Identify which cell holds the provided text, then report its (X, Y) central coordinate. 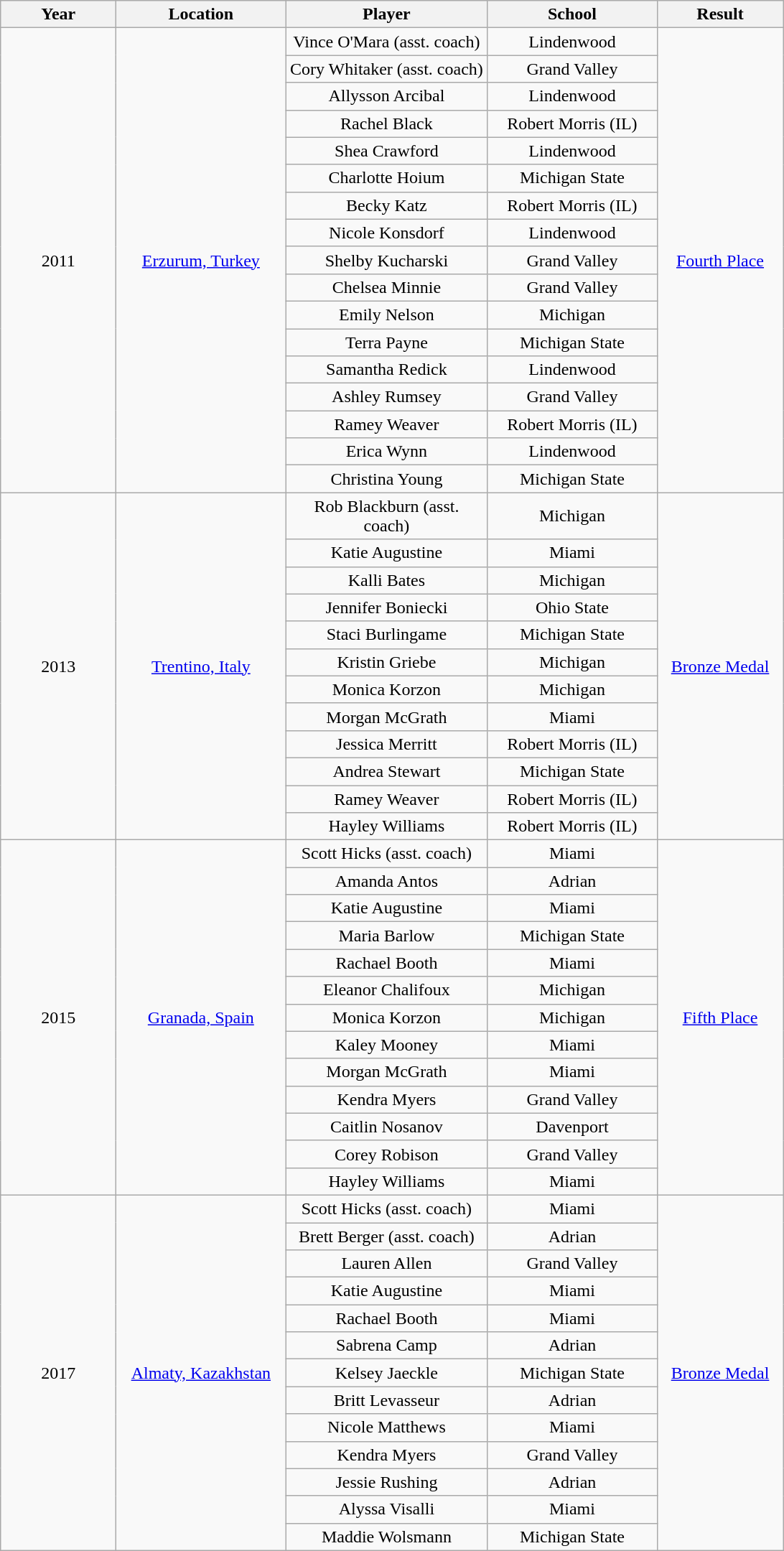
Eleanor Chalifoux (386, 990)
Ashley Rumsey (386, 397)
Brett Berger (asst. coach) (386, 1236)
Cory Whitaker (asst. coach) (386, 69)
Year (59, 14)
Jessica Merritt (386, 744)
Erica Wynn (386, 452)
Kalli Bates (386, 580)
Trentino, Italy (201, 666)
Nicole Konsdorf (386, 233)
Fourth Place (720, 260)
Kaley Mooney (386, 1045)
Kelsey Jaeckle (386, 1373)
Result (720, 14)
Vince O'Mara (asst. coach) (386, 42)
Shea Crawford (386, 151)
Lauren Allen (386, 1264)
Almaty, Kazakhstan (201, 1373)
Staci Burlingame (386, 635)
Terra Payne (386, 343)
Maria Barlow (386, 936)
Emily Nelson (386, 315)
Charlotte Hoium (386, 178)
Britt Levasseur (386, 1400)
Jessie Rushing (386, 1482)
Jennifer Boniecki (386, 607)
Nicole Matthews (386, 1427)
2015 (59, 1018)
Davenport (572, 1127)
Chelsea Minnie (386, 287)
Rachel Black (386, 124)
School (572, 14)
Samantha Redick (386, 370)
Sabrena Camp (386, 1346)
Player (386, 14)
2013 (59, 666)
Fifth Place (720, 1018)
Erzurum, Turkey (201, 260)
Maddie Wolsmann (386, 1537)
Amanda Antos (386, 881)
2011 (59, 260)
Corey Robison (386, 1154)
Christina Young (386, 479)
Kristin Griebe (386, 662)
2017 (59, 1373)
Shelby Kucharski (386, 260)
Location (201, 14)
Allysson Arcibal (386, 96)
Rob Blackburn (asst. coach) (386, 516)
Ohio State (572, 607)
Andrea Stewart (386, 771)
Alyssa Visalli (386, 1509)
Becky Katz (386, 205)
Caitlin Nosanov (386, 1127)
Granada, Spain (201, 1018)
